Scan for the cell matching the given text and deliver its [x, y] coordinate at center. 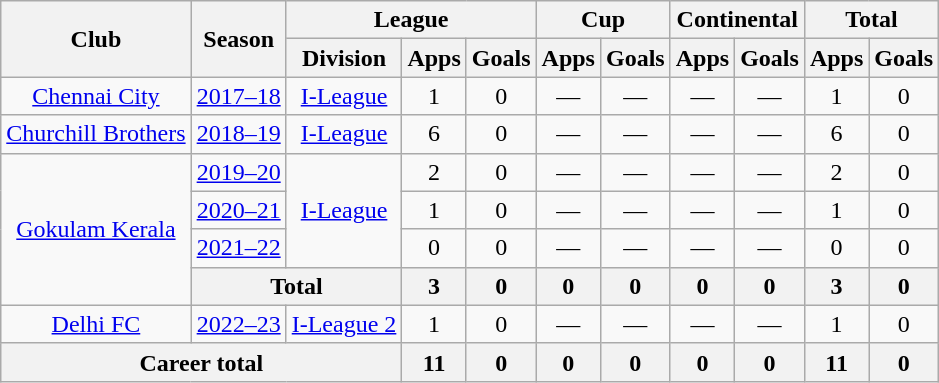
Gokulam Kerala [96, 229]
Season [238, 39]
2022–23 [238, 324]
Division [344, 58]
2020–21 [238, 210]
Career total [202, 362]
2017–18 [238, 96]
I-League 2 [344, 324]
Club [96, 39]
Churchill Brothers [96, 134]
Cup [603, 20]
2018–19 [238, 134]
Continental [737, 20]
2021–22 [238, 248]
Delhi FC [96, 324]
Chennai City [96, 96]
League [411, 20]
2019–20 [238, 172]
